Search for the cell housing the specified text and yield its (x, y) center coordinate. 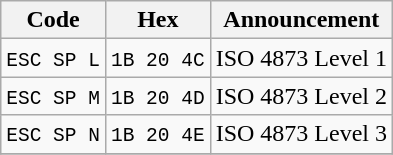
ESC SP M (54, 96)
ESC SP N (54, 134)
1B 20 4D (158, 96)
ISO 4873 Level 3 (301, 134)
ESC SP L (54, 58)
Hex (158, 20)
ISO 4873 Level 2 (301, 96)
Announcement (301, 20)
ISO 4873 Level 1 (301, 58)
1B 20 4E (158, 134)
1B 20 4C (158, 58)
Code (54, 20)
